Detect which cell encompasses the target text, then output its (x, y) center coordinate. 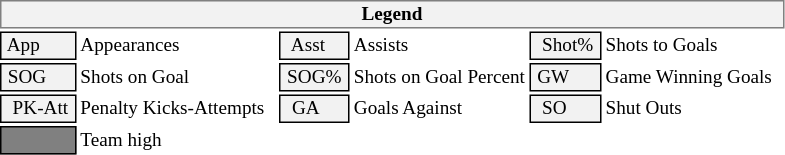
Assists (439, 46)
Legend (392, 14)
Game Winning Goals (694, 77)
Penalty Kicks-Attempts (178, 108)
GA (314, 108)
App (38, 46)
Team high (178, 140)
Shot% (565, 46)
Shots on Goal Percent (439, 77)
Shots on Goal (178, 77)
Appearances (178, 46)
SOG% (314, 77)
PK-Att (38, 108)
Shots to Goals (694, 46)
GW (565, 77)
Goals Against (439, 108)
Shut Outs (694, 108)
SO (565, 108)
SOG (38, 77)
Asst (314, 46)
